Locate the cell with the specified text and output its [X, Y] center coordinate. 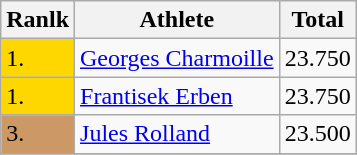
Georges Charmoille [178, 58]
Frantisek Erben [178, 96]
23.500 [318, 134]
Athlete [178, 20]
Jules Rolland [178, 134]
Total [318, 20]
3. [38, 134]
Ranlk [38, 20]
